Locate the cell with the specified text and output its (X, Y) center coordinate. 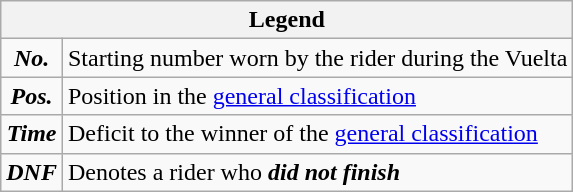
DNF (32, 172)
Deficit to the winner of the general classification (317, 134)
Pos. (32, 96)
Time (32, 134)
No. (32, 58)
Denotes a rider who did not finish (317, 172)
Position in the general classification (317, 96)
Legend (287, 20)
Starting number worn by the rider during the Vuelta (317, 58)
